From the cell containing the given text, extract its center point as (x, y) coordinate. 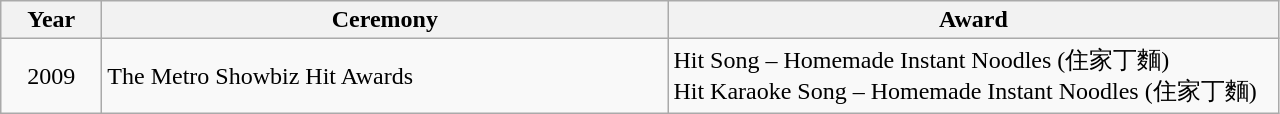
2009 (52, 76)
Award (974, 20)
Hit Song – Homemade Instant Noodles (住家丁麵)Hit Karaoke Song – Homemade Instant Noodles (住家丁麵) (974, 76)
Ceremony (385, 20)
Year (52, 20)
The Metro Showbiz Hit Awards (385, 76)
